Return (X, Y) of the center of cell containing provided text 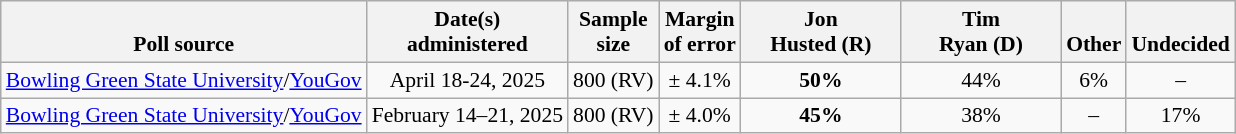
17% (1180, 116)
JonHusted (R) (821, 32)
February 14–21, 2025 (468, 116)
44% (981, 80)
Other (1094, 32)
Poll source (184, 32)
± 4.1% (700, 80)
± 4.0% (700, 116)
Date(s)administered (468, 32)
45% (821, 116)
50% (821, 80)
TimRyan (D) (981, 32)
April 18-24, 2025 (468, 80)
38% (981, 116)
6% (1094, 80)
Undecided (1180, 32)
Samplesize (614, 32)
Marginof error (700, 32)
